Locate the cell with the specified text and output its [X, Y] center coordinate. 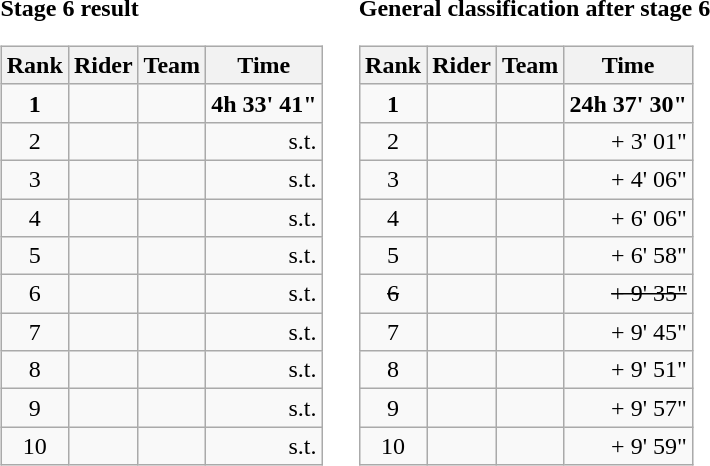
+ 9' 57" [628, 408]
+ 9' 51" [628, 370]
24h 37' 30" [628, 103]
+ 6' 58" [628, 256]
+ 3' 01" [628, 141]
4h 33' 41" [264, 103]
+ 9' 59" [628, 446]
+ 9' 35" [628, 294]
+ 6' 06" [628, 217]
+ 9' 45" [628, 332]
+ 4' 06" [628, 179]
